Search for the cell housing the specified text and yield its [x, y] center coordinate. 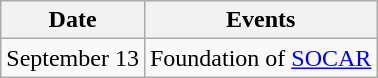
Foundation of SOCAR [260, 58]
Date [73, 20]
Events [260, 20]
September 13 [73, 58]
